Search for the cell housing the specified text and yield its (X, Y) center coordinate. 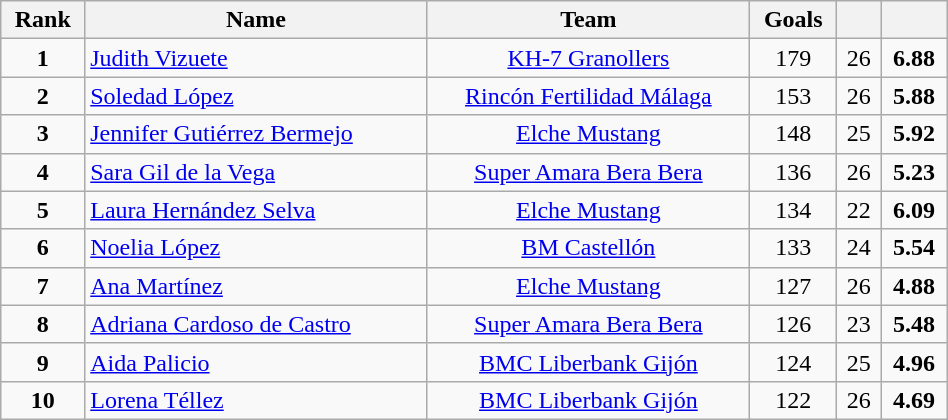
Sara Gil de la Vega (256, 172)
24 (859, 248)
Ana Martínez (256, 286)
10 (43, 400)
148 (794, 134)
Name (256, 20)
BM Castellón (588, 248)
5.48 (914, 324)
3 (43, 134)
5.23 (914, 172)
6 (43, 248)
Noelia López (256, 248)
Goals (794, 20)
5.92 (914, 134)
6.09 (914, 210)
Lorena Téllez (256, 400)
179 (794, 58)
127 (794, 286)
23 (859, 324)
4.96 (914, 362)
8 (43, 324)
4 (43, 172)
2 (43, 96)
5.88 (914, 96)
Rincón Fertilidad Málaga (588, 96)
134 (794, 210)
122 (794, 400)
1 (43, 58)
Jennifer Gutiérrez Bermejo (256, 134)
4.69 (914, 400)
4.88 (914, 286)
136 (794, 172)
6.88 (914, 58)
153 (794, 96)
7 (43, 286)
5.54 (914, 248)
Team (588, 20)
Adriana Cardoso de Castro (256, 324)
Laura Hernández Selva (256, 210)
5 (43, 210)
Aida Palicio (256, 362)
Rank (43, 20)
133 (794, 248)
Judith Vizuete (256, 58)
124 (794, 362)
126 (794, 324)
KH-7 Granollers (588, 58)
22 (859, 210)
Soledad López (256, 96)
9 (43, 362)
